From the cell containing the given text, extract its center point as (x, y) coordinate. 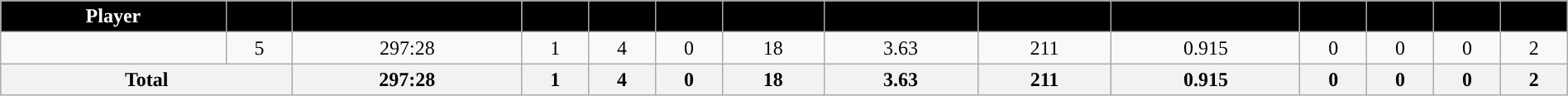
Player (113, 17)
Total (147, 79)
5 (260, 48)
